Find where the given text appears and provide that cell's center as [X, Y] coordinate. 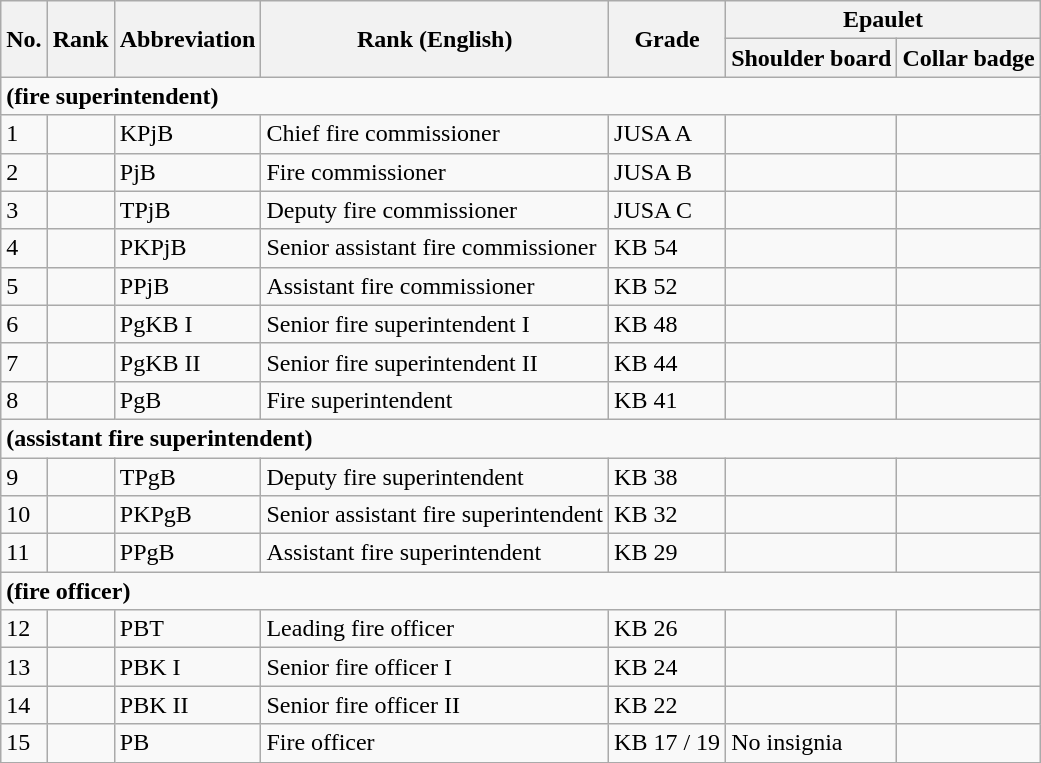
Senior fire officer II [435, 705]
PgKB II [188, 362]
5 [24, 286]
PKPjB [188, 248]
13 [24, 667]
Rank (English) [435, 39]
1 [24, 134]
Leading fire officer [435, 629]
10 [24, 515]
PKPgB [188, 515]
JUSA B [668, 172]
Collar badge [968, 58]
11 [24, 553]
2 [24, 172]
PBK I [188, 667]
KB 38 [668, 477]
JUSA C [668, 210]
8 [24, 400]
Deputy fire commissioner [435, 210]
KB 17 / 19 [668, 743]
PBT [188, 629]
TPjB [188, 210]
9 [24, 477]
12 [24, 629]
PjB [188, 172]
KB 24 [668, 667]
Deputy fire superintendent [435, 477]
KB 22 [668, 705]
KB 26 [668, 629]
Fire officer [435, 743]
JUSA A [668, 134]
Epaulet [884, 20]
PB [188, 743]
PgB [188, 400]
Grade [668, 39]
3 [24, 210]
7 [24, 362]
No insignia [812, 743]
Fire superintendent [435, 400]
Rank [80, 39]
KB 41 [668, 400]
Assistant fire commissioner [435, 286]
KB 32 [668, 515]
(fire superintendent) [521, 96]
Chief fire commissioner [435, 134]
KB 29 [668, 553]
Senior fire superintendent I [435, 324]
15 [24, 743]
PPgB [188, 553]
KB 44 [668, 362]
Senior assistant fire commissioner [435, 248]
Senior fire officer I [435, 667]
Fire commissioner [435, 172]
KB 54 [668, 248]
(fire officer) [521, 591]
Shoulder board [812, 58]
Senior assistant fire superintendent [435, 515]
Abbreviation [188, 39]
6 [24, 324]
KB 48 [668, 324]
KB 52 [668, 286]
No. [24, 39]
Assistant fire superintendent [435, 553]
KPjB [188, 134]
TPgB [188, 477]
14 [24, 705]
PPjB [188, 286]
PBK II [188, 705]
Senior fire superintendent II [435, 362]
(assistant fire superintendent) [521, 438]
PgKB I [188, 324]
4 [24, 248]
